Scan for the cell matching the given text and deliver its [x, y] coordinate at center. 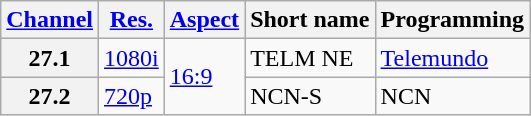
NCN-S [310, 96]
NCN [452, 96]
Channel [50, 20]
Short name [310, 20]
Aspect [204, 20]
16:9 [204, 77]
1080i [132, 58]
TELM NE [310, 58]
27.1 [50, 58]
Programming [452, 20]
720p [132, 96]
27.2 [50, 96]
Res. [132, 20]
Telemundo [452, 58]
